Locate the cell with the specified text and output its (x, y) center coordinate. 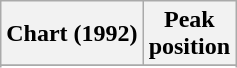
Chart (1992) (72, 34)
Peakposition (189, 34)
